Determine the [X, Y] coordinate at the center of the cell enclosing the given text.  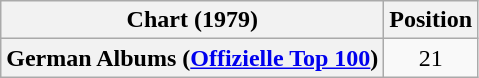
Chart (1979) [192, 20]
21 [431, 58]
Position [431, 20]
German Albums (Offizielle Top 100) [192, 58]
